Output the [X, Y] coordinate of the center of the cell containing the given text.  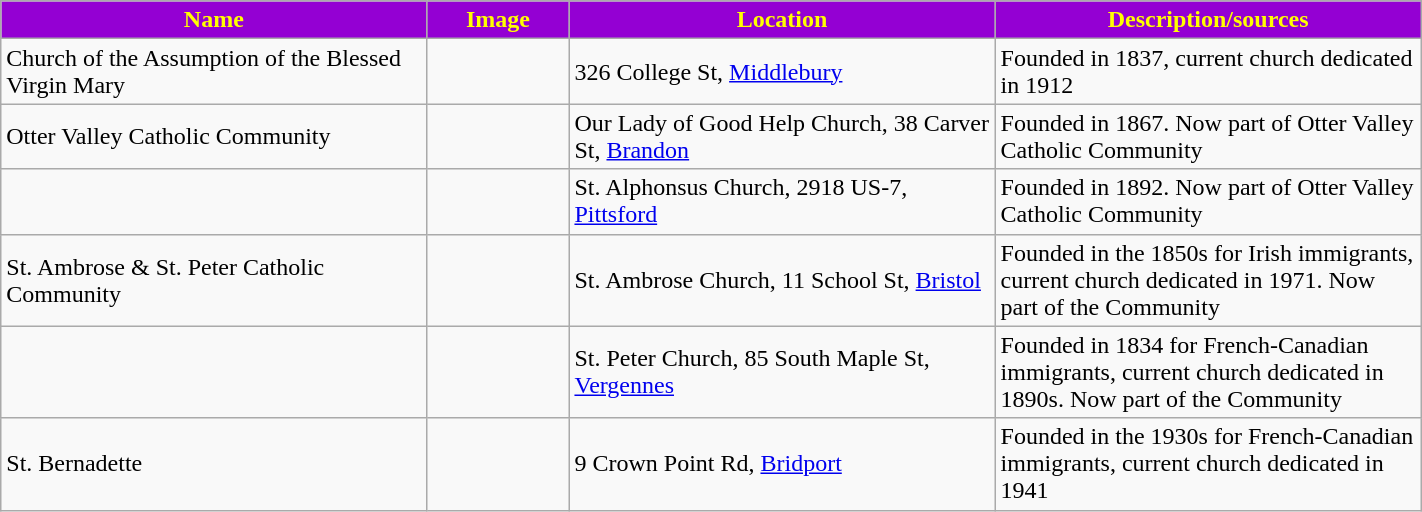
St. Ambrose Church, 11 School St, Bristol [782, 280]
Otter Valley Catholic Community [214, 136]
St. Alphonsus Church, 2918 US-7, Pittsford [782, 202]
Founded in 1837, current church dedicated in 1912 [1208, 72]
9 Crown Point Rd, Bridport [782, 464]
St. Ambrose & St. Peter Catholic Community [214, 280]
Founded in 1892. Now part of Otter Valley Catholic Community [1208, 202]
Name [214, 20]
Location [782, 20]
Founded in the 1930s for French-Canadian immigrants, current church dedicated in 1941 [1208, 464]
326 College St, Middlebury [782, 72]
St. Bernadette [214, 464]
Church of the Assumption of the Blessed Virgin Mary [214, 72]
St. Peter Church, 85 South Maple St, Vergennes [782, 372]
Founded in 1867. Now part of Otter Valley Catholic Community [1208, 136]
Founded in the 1850s for Irish immigrants, current church dedicated in 1971. Now part of the Community [1208, 280]
Founded in 1834 for French-Canadian immigrants, current church dedicated in 1890s. Now part of the Community [1208, 372]
Description/sources [1208, 20]
Image [498, 20]
Our Lady of Good Help Church, 38 Carver St, Brandon [782, 136]
